Provide the (x, y) coordinate of the cell's center where the given text is located.  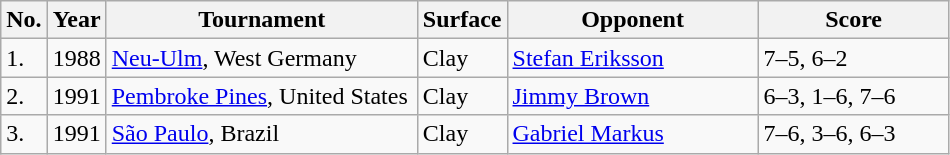
Neu-Ulm, West Germany (262, 58)
1. (24, 58)
Year (76, 20)
Surface (462, 20)
2. (24, 96)
6–3, 1–6, 7–6 (854, 96)
No. (24, 20)
Tournament (262, 20)
Gabriel Markus (632, 134)
3. (24, 134)
1988 (76, 58)
7–5, 6–2 (854, 58)
7–6, 3–6, 6–3 (854, 134)
São Paulo, Brazil (262, 134)
Jimmy Brown (632, 96)
Score (854, 20)
Pembroke Pines, United States (262, 96)
Opponent (632, 20)
Stefan Eriksson (632, 58)
